From the cell containing the given text, extract its center point as [x, y] coordinate. 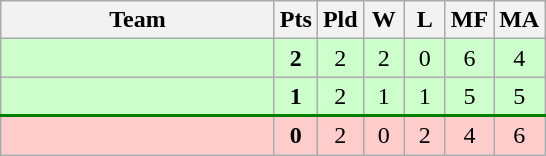
MF [469, 20]
Pld [340, 20]
W [384, 20]
Pts [296, 20]
MA [520, 20]
L [424, 20]
Team [138, 20]
